From the cell containing the given text, extract its center point as (x, y) coordinate. 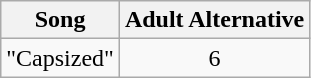
6 (214, 58)
Adult Alternative (214, 20)
Song (60, 20)
"Capsized" (60, 58)
